From the cell containing the given text, extract its center point as (X, Y) coordinate. 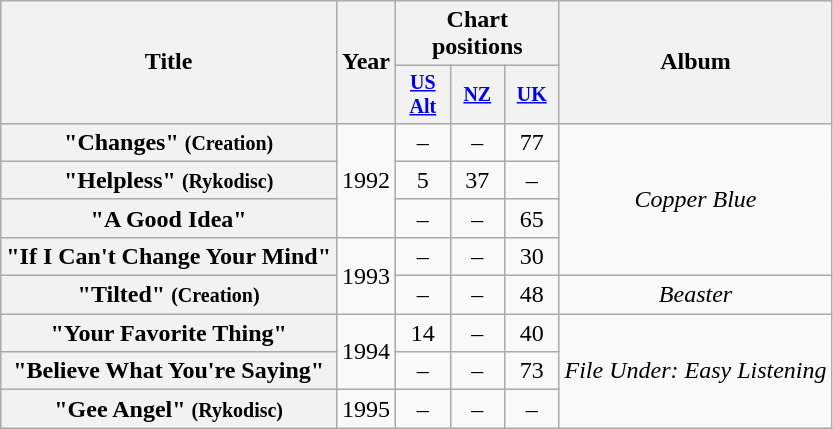
1993 (366, 275)
48 (532, 295)
1994 (366, 352)
30 (532, 256)
1995 (366, 409)
"A Good Idea" (169, 218)
"Believe What You're Saying" (169, 371)
65 (532, 218)
"Tilted" (Creation) (169, 295)
US Alt (423, 94)
Copper Blue (696, 199)
"If I Can't Change Your Mind" (169, 256)
1992 (366, 180)
Chart positions (478, 34)
Year (366, 62)
File Under: Easy Listening (696, 371)
UK (532, 94)
73 (532, 371)
Album (696, 62)
NZ (477, 94)
14 (423, 333)
5 (423, 180)
77 (532, 142)
Beaster (696, 295)
Title (169, 62)
"Helpless" (Rykodisc) (169, 180)
"Gee Angel" (Rykodisc) (169, 409)
"Changes" (Creation) (169, 142)
37 (477, 180)
"Your Favorite Thing" (169, 333)
40 (532, 333)
